From the cell containing the given text, extract its center point as [X, Y] coordinate. 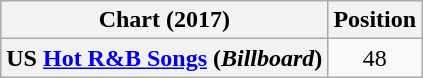
Chart (2017) [164, 20]
48 [375, 58]
Position [375, 20]
US Hot R&B Songs (Billboard) [164, 58]
